Search for the cell housing the specified text and yield its (X, Y) center coordinate. 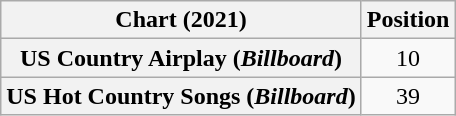
10 (408, 58)
US Country Airplay (Billboard) (181, 58)
US Hot Country Songs (Billboard) (181, 96)
39 (408, 96)
Chart (2021) (181, 20)
Position (408, 20)
